Search for the cell housing the specified text and yield its [X, Y] center coordinate. 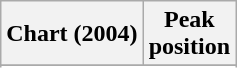
Chart (2004) [72, 34]
Peakposition [189, 34]
